Identify which cell holds the provided text, then report its [x, y] central coordinate. 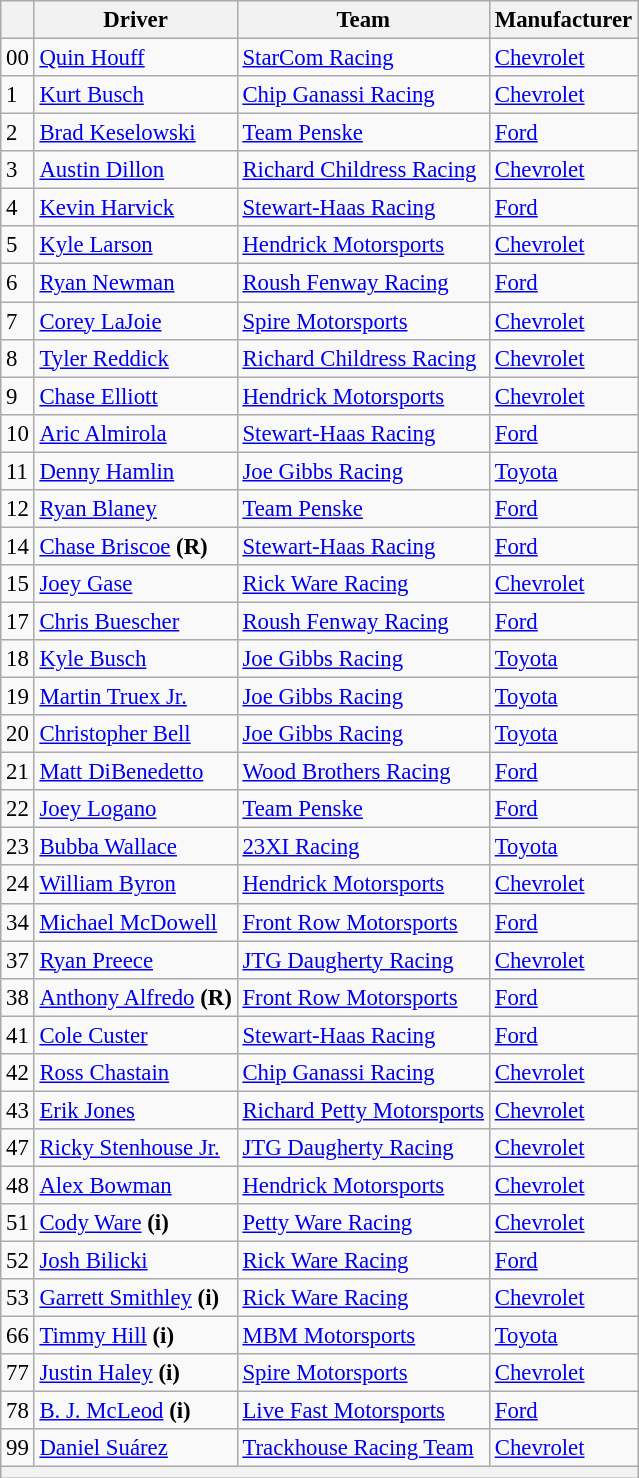
Cody Ware (i) [136, 1223]
StarCom Racing [363, 58]
Richard Petty Motorsports [363, 1110]
Chase Briscoe (R) [136, 546]
10 [18, 433]
12 [18, 509]
4 [18, 208]
Anthony Alfredo (R) [136, 997]
Team [363, 20]
Garrett Smithley (i) [136, 1298]
11 [18, 471]
47 [18, 1148]
7 [18, 321]
Manufacturer [563, 20]
Chase Elliott [136, 396]
53 [18, 1298]
B. J. McLeod (i) [136, 1411]
Bubba Wallace [136, 847]
Driver [136, 20]
34 [18, 922]
1 [18, 95]
Denny Hamlin [136, 471]
Austin Dillon [136, 170]
Christopher Bell [136, 734]
23 [18, 847]
23XI Racing [363, 847]
00 [18, 58]
Josh Bilicki [136, 1261]
Quin Houff [136, 58]
Wood Brothers Racing [363, 772]
Aric Almirola [136, 433]
Matt DiBenedetto [136, 772]
Alex Bowman [136, 1185]
Martin Truex Jr. [136, 697]
51 [18, 1223]
Brad Keselowski [136, 133]
MBM Motorsports [363, 1336]
52 [18, 1261]
Tyler Reddick [136, 358]
42 [18, 1073]
5 [18, 245]
Ross Chastain [136, 1073]
99 [18, 1449]
Corey LaJoie [136, 321]
15 [18, 584]
Live Fast Motorsports [363, 1411]
Kyle Busch [136, 659]
Trackhouse Racing Team [363, 1449]
17 [18, 621]
9 [18, 396]
Ricky Stenhouse Jr. [136, 1148]
Chris Buescher [136, 621]
Joey Gase [136, 584]
Michael McDowell [136, 922]
Kevin Harvick [136, 208]
Daniel Suárez [136, 1449]
2 [18, 133]
37 [18, 960]
21 [18, 772]
8 [18, 358]
14 [18, 546]
48 [18, 1185]
66 [18, 1336]
6 [18, 283]
Joey Logano [136, 809]
41 [18, 1035]
20 [18, 734]
24 [18, 885]
Kyle Larson [136, 245]
22 [18, 809]
Kurt Busch [136, 95]
18 [18, 659]
Ryan Newman [136, 283]
William Byron [136, 885]
Erik Jones [136, 1110]
Cole Custer [136, 1035]
Petty Ware Racing [363, 1223]
43 [18, 1110]
Timmy Hill (i) [136, 1336]
Justin Haley (i) [136, 1373]
Ryan Preece [136, 960]
38 [18, 997]
3 [18, 170]
78 [18, 1411]
77 [18, 1373]
Ryan Blaney [136, 509]
19 [18, 697]
